Locate the cell with the specified text and output its (x, y) center coordinate. 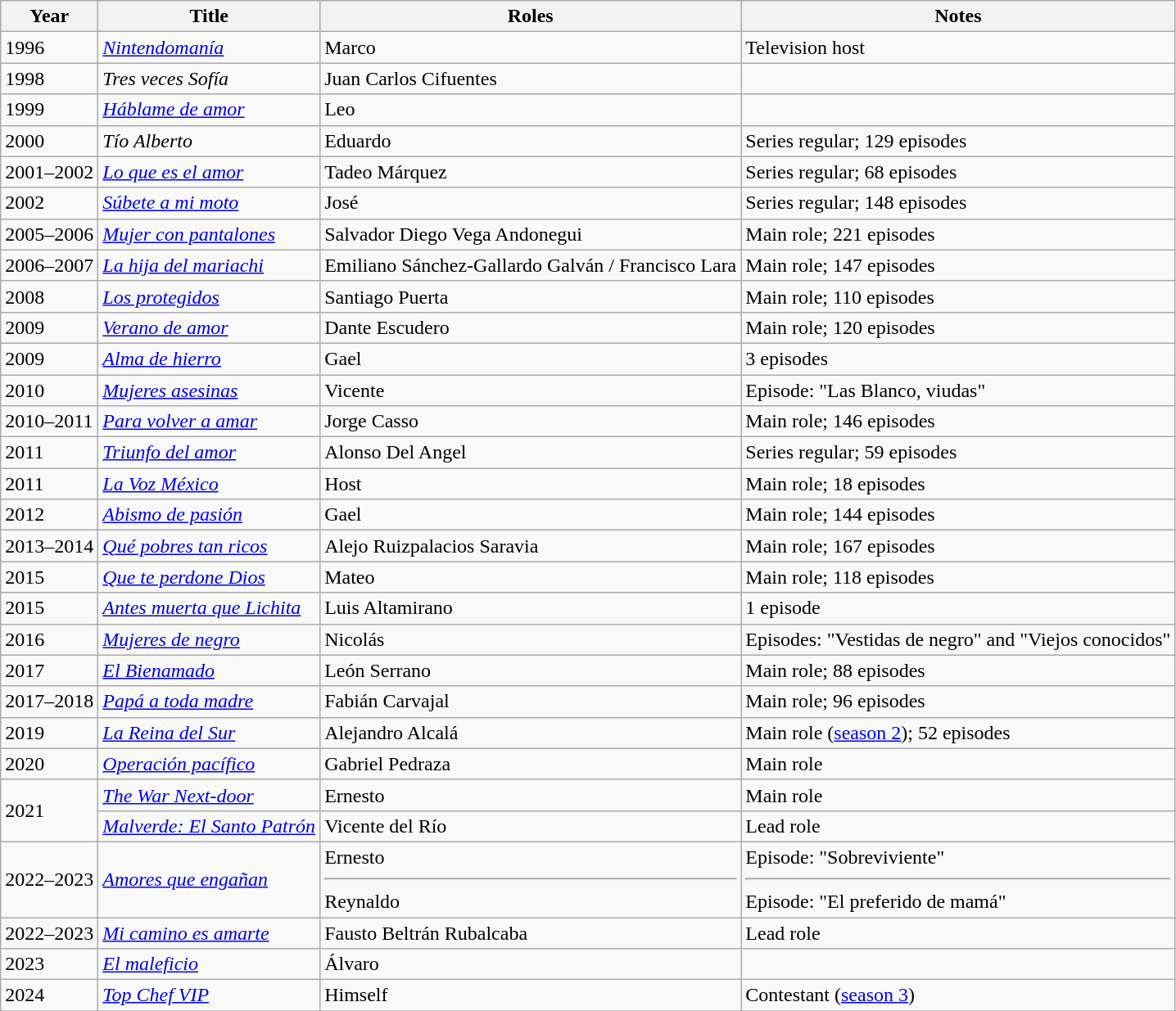
Series regular; 148 episodes (958, 203)
Main role; 221 episodes (958, 234)
Series regular; 129 episodes (958, 141)
2001–2002 (49, 172)
2016 (49, 639)
Himself (531, 995)
Amores que engañan (210, 879)
Fabián Carvajal (531, 702)
Main role; 120 episodes (958, 327)
Notes (958, 16)
Juan Carlos Cifuentes (531, 79)
Antes muerta que Lichita (210, 608)
Triunfo del amor (210, 453)
2010–2011 (49, 422)
Abismo de pasión (210, 515)
Ernesto (531, 795)
Series regular; 68 episodes (958, 172)
Súbete a mi moto (210, 203)
Alma de hierro (210, 359)
Episode: "Sobreviviente"Episode: "El preferido de mamá" (958, 879)
Malverde: El Santo Patrón (210, 826)
Main role; 110 episodes (958, 296)
3 episodes (958, 359)
Episode: "Las Blanco, viudas" (958, 390)
Tadeo Márquez (531, 172)
Lo que es el amor (210, 172)
2024 (49, 995)
Host (531, 484)
Háblame de amor (210, 110)
Leo (531, 110)
2023 (49, 964)
Emiliano Sánchez-Gallardo Galván / Francisco Lara (531, 265)
Gabriel Pedraza (531, 764)
Contestant (season 3) (958, 995)
Main role; 144 episodes (958, 515)
El Bienamado (210, 670)
Jorge Casso (531, 422)
Mujeres de negro (210, 639)
2010 (49, 390)
Qué pobres tan ricos (210, 546)
2021 (49, 810)
La Reina del Sur (210, 733)
2017–2018 (49, 702)
Dante Escudero (531, 327)
2002 (49, 203)
1996 (49, 47)
1998 (49, 79)
Main role; 118 episodes (958, 577)
Alejo Ruizpalacios Saravia (531, 546)
Main role; 147 episodes (958, 265)
Verano de amor (210, 327)
Alejandro Alcalá (531, 733)
Tío Alberto (210, 141)
Mujeres asesinas (210, 390)
Series regular; 59 episodes (958, 453)
Álvaro (531, 964)
2000 (49, 141)
Television host (958, 47)
Roles (531, 16)
Vicente del Río (531, 826)
Fausto Beltrán Rubalcaba (531, 932)
2019 (49, 733)
Mujer con pantalones (210, 234)
Main role; 96 episodes (958, 702)
Operación pacífico (210, 764)
León Serrano (531, 670)
Main role; 88 episodes (958, 670)
Nicolás (531, 639)
Episodes: "Vestidas de negro" and "Viejos conocidos" (958, 639)
Year (49, 16)
Tres veces Sofía (210, 79)
The War Next-door (210, 795)
Top Chef VIP (210, 995)
La hija del mariachi (210, 265)
2013–2014 (49, 546)
2006–2007 (49, 265)
La Voz México (210, 484)
Main role (season 2); 52 episodes (958, 733)
Nintendomanía (210, 47)
Alonso Del Angel (531, 453)
Papá a toda madre (210, 702)
1999 (49, 110)
1 episode (958, 608)
2005–2006 (49, 234)
Mateo (531, 577)
Para volver a amar (210, 422)
Main role; 18 episodes (958, 484)
El maleficio (210, 964)
Eduardo (531, 141)
Title (210, 16)
2020 (49, 764)
2017 (49, 670)
Los protegidos (210, 296)
Main role; 167 episodes (958, 546)
ErnestoReynaldo (531, 879)
Luis Altamirano (531, 608)
Main role; 146 episodes (958, 422)
2012 (49, 515)
José (531, 203)
Mi camino es amarte (210, 932)
Marco (531, 47)
Vicente (531, 390)
Que te perdone Dios (210, 577)
Salvador Diego Vega Andonegui (531, 234)
Santiago Puerta (531, 296)
2008 (49, 296)
